Return [X, Y] of the center of cell containing provided text 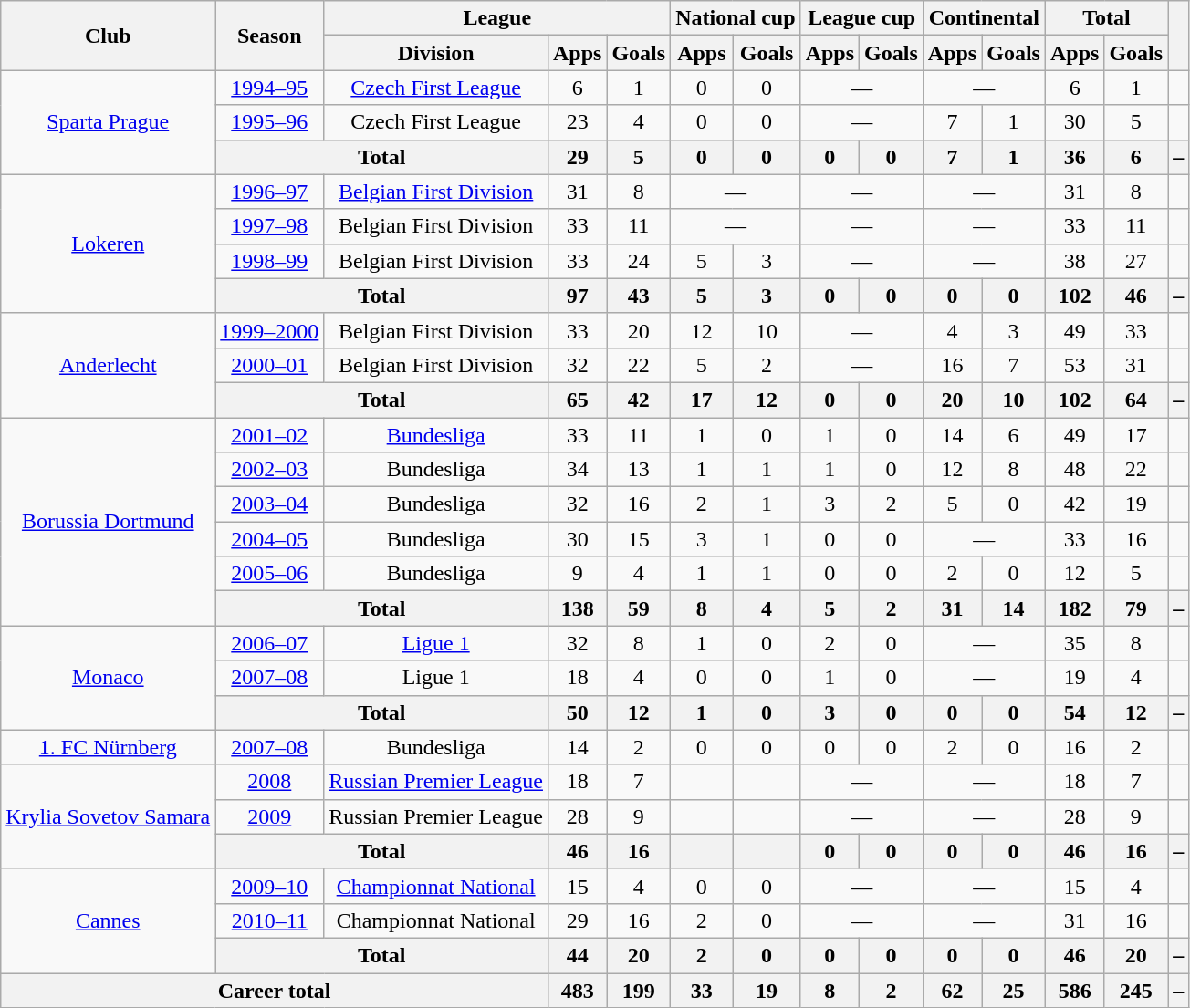
59 [639, 608]
38 [1074, 261]
2010–11 [270, 920]
54 [1074, 712]
1994–95 [270, 88]
483 [577, 990]
2006–07 [270, 643]
62 [952, 990]
Lokeren [108, 244]
Club [108, 36]
2009 [270, 816]
2002–03 [270, 470]
2008 [270, 782]
586 [1074, 990]
1999–2000 [270, 330]
23 [577, 122]
1. FC Nürnberg [108, 747]
27 [1136, 261]
Anderlecht [108, 365]
182 [1074, 608]
48 [1074, 470]
64 [1136, 400]
35 [1074, 643]
Division [436, 53]
Sparta Prague [108, 122]
199 [639, 990]
2001–02 [270, 435]
National cup [736, 18]
1996–97 [270, 192]
53 [1074, 365]
13 [639, 470]
League [497, 18]
1997–98 [270, 226]
2005–06 [270, 574]
36 [1074, 157]
25 [1014, 990]
Continental [984, 18]
2009–10 [270, 886]
65 [577, 400]
138 [577, 608]
50 [577, 712]
34 [577, 470]
Career total [275, 990]
44 [577, 955]
97 [577, 296]
Krylia Sovetov Samara [108, 816]
245 [1136, 990]
Cannes [108, 920]
79 [1136, 608]
2003–04 [270, 504]
1995–96 [270, 122]
1998–99 [270, 261]
24 [639, 261]
2000–01 [270, 365]
43 [639, 296]
Borussia Dortmund [108, 522]
Monaco [108, 678]
2004–05 [270, 539]
League cup [861, 18]
Season [270, 36]
